Return the [x, y] coordinate for the center point of the cell that contains the specified text.  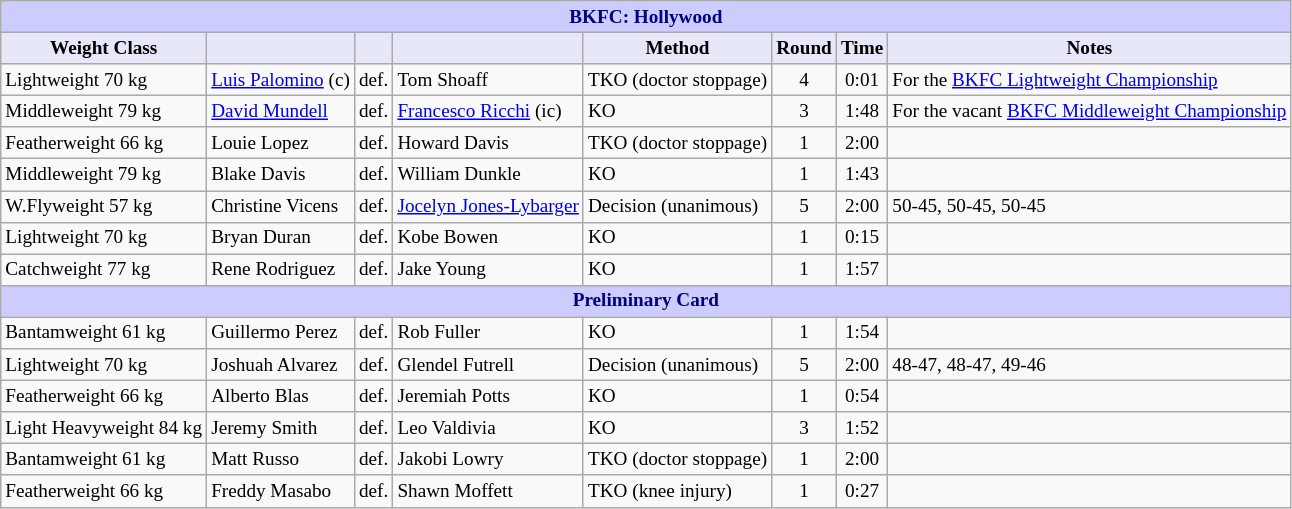
For the BKFC Lightweight Championship [1090, 80]
Preliminary Card [646, 301]
Bryan Duran [281, 238]
Kobe Bowen [488, 238]
0:27 [862, 491]
Leo Valdivia [488, 428]
48-47, 48-47, 49-46 [1090, 365]
BKFC: Hollywood [646, 17]
David Mundell [281, 111]
1:43 [862, 175]
Christine Vicens [281, 206]
Weight Class [104, 48]
Notes [1090, 48]
Glendel Futrell [488, 365]
1:57 [862, 270]
Alberto Blas [281, 396]
Jakobi Lowry [488, 460]
Jocelyn Jones-Lybarger [488, 206]
Rene Rodriguez [281, 270]
1:54 [862, 333]
Louie Lopez [281, 143]
Howard Davis [488, 143]
Jake Young [488, 270]
1:48 [862, 111]
Guillermo Perez [281, 333]
For the vacant BKFC Middleweight Championship [1090, 111]
Shawn Moffett [488, 491]
0:15 [862, 238]
W.Flyweight 57 kg [104, 206]
William Dunkle [488, 175]
Rob Fuller [488, 333]
Light Heavyweight 84 kg [104, 428]
Catchweight 77 kg [104, 270]
Matt Russo [281, 460]
4 [804, 80]
Joshuah Alvarez [281, 365]
Jeremy Smith [281, 428]
TKO (knee injury) [677, 491]
Freddy Masabo [281, 491]
Francesco Ricchi (ic) [488, 111]
Jeremiah Potts [488, 396]
0:54 [862, 396]
1:52 [862, 428]
50-45, 50-45, 50-45 [1090, 206]
Luis Palomino (c) [281, 80]
0:01 [862, 80]
Blake Davis [281, 175]
Time [862, 48]
Round [804, 48]
Method [677, 48]
Tom Shoaff [488, 80]
